Return (x, y) of the center of cell containing provided text 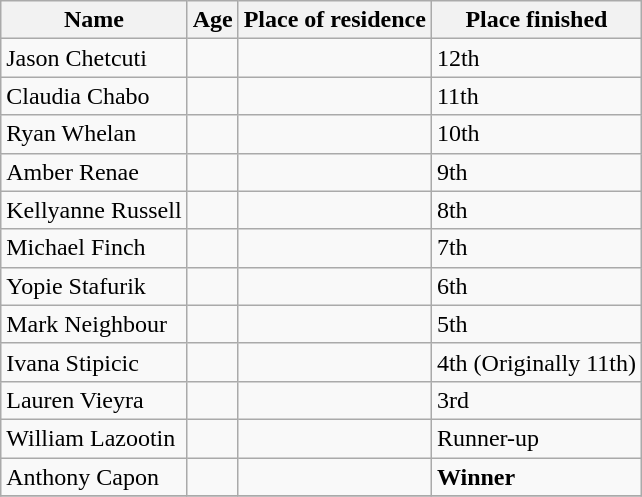
William Lazootin (94, 438)
Place of residence (334, 20)
10th (536, 134)
Anthony Capon (94, 477)
4th (Originally 11th) (536, 362)
Place finished (536, 20)
6th (536, 286)
Age (212, 20)
Winner (536, 477)
Claudia Chabo (94, 96)
Ryan Whelan (94, 134)
3rd (536, 400)
7th (536, 248)
9th (536, 172)
5th (536, 324)
Kellyanne Russell (94, 210)
12th (536, 58)
11th (536, 96)
Yopie Stafurik (94, 286)
Ivana Stipicic (94, 362)
Amber Renae (94, 172)
Runner-up (536, 438)
Mark Neighbour (94, 324)
Name (94, 20)
Michael Finch (94, 248)
8th (536, 210)
Lauren Vieyra (94, 400)
Jason Chetcuti (94, 58)
